Capture the cell that displays the provided text and extract its [X, Y] central coordinate. 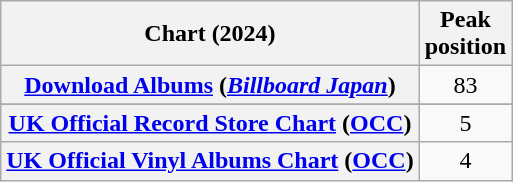
Peakposition [465, 34]
5 [465, 123]
83 [465, 85]
Download Albums (Billboard Japan) [210, 85]
UK Official Record Store Chart (OCC) [210, 123]
4 [465, 161]
UK Official Vinyl Albums Chart (OCC) [210, 161]
Chart (2024) [210, 34]
